Capture the cell that displays the provided text and extract its (X, Y) central coordinate. 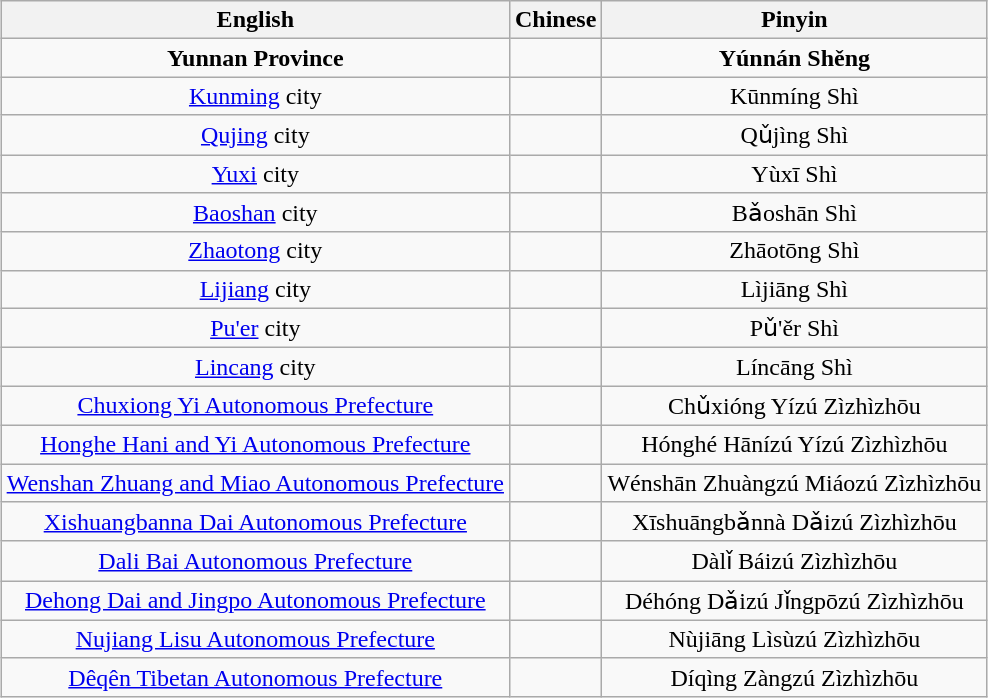
Baoshan city (255, 213)
Díqìng Zàngzú Zìzhìzhōu (794, 677)
Yùxī Shì (794, 173)
Chuxiong Yi Autonomous Prefecture (255, 406)
Bǎoshān Shì (794, 213)
Wénshān Zhuàngzú Miáozú Zìzhìzhōu (794, 483)
Yúnnán Shěng (794, 58)
Yunnan Province (255, 58)
Líncāng Shì (794, 367)
Lijiang city (255, 289)
Zhaotong city (255, 251)
Yuxi city (255, 173)
Chǔxióng Yízú Zìzhìzhōu (794, 406)
Xīshuāngbǎnnà Dǎizú Zìzhìzhōu (794, 522)
Kunming city (255, 96)
Honghe Hani and Yi Autonomous Prefecture (255, 444)
Pinyin (794, 20)
Pǔ'ěr Shì (794, 328)
Nùjiāng Lìsùzú Zìzhìzhōu (794, 639)
Dêqên Tibetan Autonomous Prefecture (255, 677)
Déhóng Dǎizú Jǐngpōzú Zìzhìzhōu (794, 601)
Pu'er city (255, 328)
Dali Bai Autonomous Prefecture (255, 561)
Lìjiāng Shì (794, 289)
Nujiang Lisu Autonomous Prefecture (255, 639)
English (255, 20)
Dàlǐ Báizú Zìzhìzhōu (794, 561)
Kūnmíng Shì (794, 96)
Wenshan Zhuang and Miao Autonomous Prefecture (255, 483)
Zhāotōng Shì (794, 251)
Qǔjìng Shì (794, 135)
Chinese (555, 20)
Qujing city (255, 135)
Dehong Dai and Jingpo Autonomous Prefecture (255, 601)
Lincang city (255, 367)
Hónghé Hānízú Yízú Zìzhìzhōu (794, 444)
Xishuangbanna Dai Autonomous Prefecture (255, 522)
